Detect which cell encompasses the target text, then output its (x, y) center coordinate. 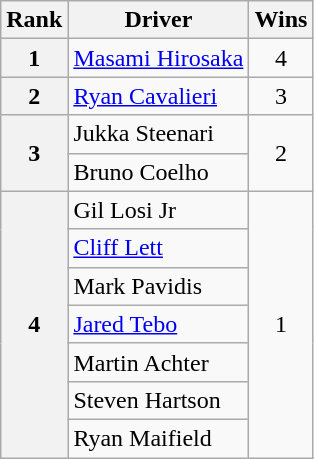
Rank (34, 20)
Jukka Steenari (158, 134)
Mark Pavidis (158, 286)
Steven Hartson (158, 400)
Driver (158, 20)
Masami Hirosaka (158, 58)
Cliff Lett (158, 248)
Bruno Coelho (158, 172)
Jared Tebo (158, 324)
Martin Achter (158, 362)
Wins (281, 20)
Gil Losi Jr (158, 210)
Ryan Maifield (158, 438)
Ryan Cavalieri (158, 96)
